Capture the cell that displays the provided text and extract its (X, Y) central coordinate. 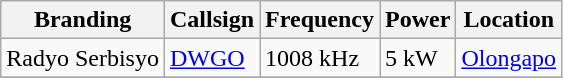
1008 kHz (320, 58)
Branding (83, 20)
Frequency (320, 20)
Radyo Serbisyo (83, 58)
Olongapo (509, 58)
Power (418, 20)
Callsign (212, 20)
Location (509, 20)
DWGO (212, 58)
5 kW (418, 58)
